Scan for the cell matching the given text and deliver its (x, y) coordinate at center. 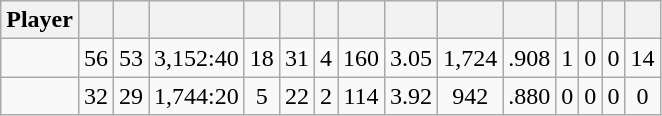
53 (132, 58)
Player (40, 20)
1,724 (470, 58)
32 (96, 96)
3.05 (412, 58)
29 (132, 96)
22 (296, 96)
18 (262, 58)
1 (568, 58)
4 (326, 58)
3.92 (412, 96)
114 (362, 96)
942 (470, 96)
2 (326, 96)
5 (262, 96)
31 (296, 58)
56 (96, 58)
3,152:40 (197, 58)
.880 (530, 96)
14 (642, 58)
1,744:20 (197, 96)
160 (362, 58)
.908 (530, 58)
